Return [x, y] of the center of cell containing provided text 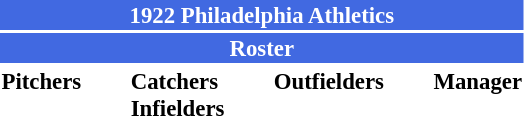
Roster [262, 48]
1922 Philadelphia Athletics [262, 15]
